Return the [x, y] coordinate for the center point of the cell that contains the specified text.  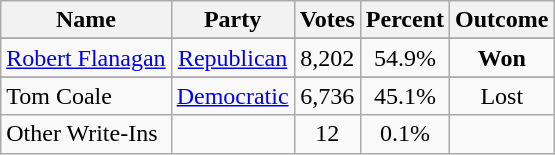
Robert Flanagan [86, 58]
Won [502, 58]
12 [327, 134]
Tom Coale [86, 96]
0.1% [404, 134]
Votes [327, 20]
Percent [404, 20]
Republican [232, 58]
54.9% [404, 58]
Name [86, 20]
Other Write-Ins [86, 134]
Outcome [502, 20]
8,202 [327, 58]
6,736 [327, 96]
Democratic [232, 96]
Party [232, 20]
45.1% [404, 96]
Lost [502, 96]
